Capture the cell that displays the provided text and extract its [X, Y] central coordinate. 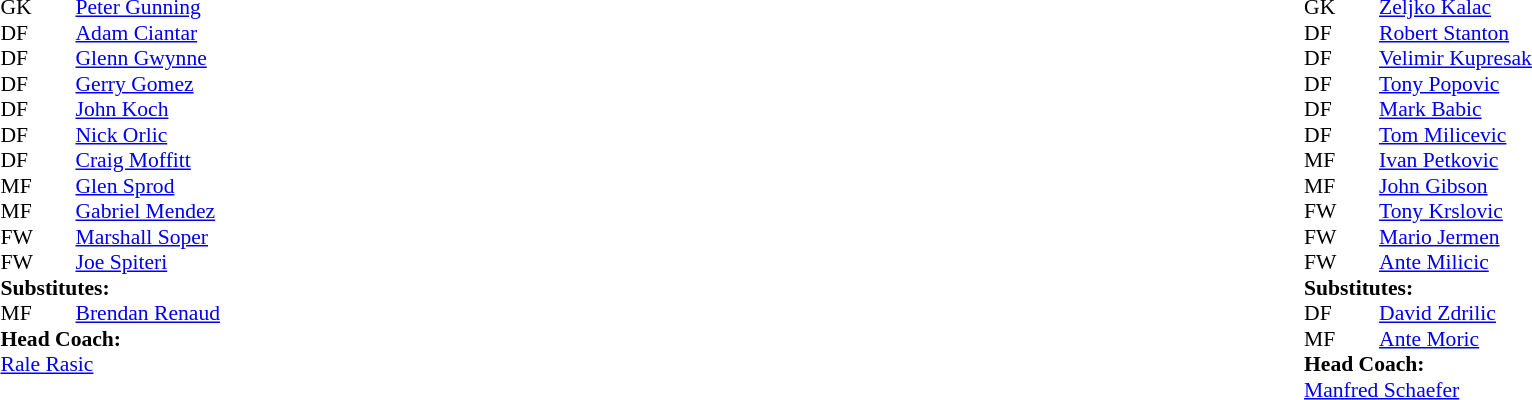
Tom Milicevic [1456, 135]
Mario Jermen [1456, 237]
Joe Spiteri [148, 263]
Ante Moric [1456, 339]
John Koch [148, 109]
Gabriel Mendez [148, 211]
Glen Sprod [148, 186]
Rale Rasic [110, 365]
Craig Moffitt [148, 161]
John Gibson [1456, 186]
Ivan Petkovic [1456, 161]
Ante Milicic [1456, 263]
Nick Orlic [148, 135]
Marshall Soper [148, 237]
Glenn Gwynne [148, 59]
Velimir Kupresak [1456, 59]
Mark Babic [1456, 109]
Robert Stanton [1456, 33]
Adam Ciantar [148, 33]
Brendan Renaud [148, 313]
Gerry Gomez [148, 84]
Tony Popovic [1456, 84]
David Zdrilic [1456, 313]
Tony Krslovic [1456, 211]
